Capture the cell that displays the provided text and extract its (X, Y) central coordinate. 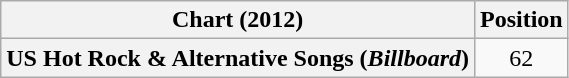
Position (521, 20)
Chart (2012) (238, 20)
62 (521, 58)
US Hot Rock & Alternative Songs (Billboard) (238, 58)
